Search for the cell housing the specified text and yield its [X, Y] center coordinate. 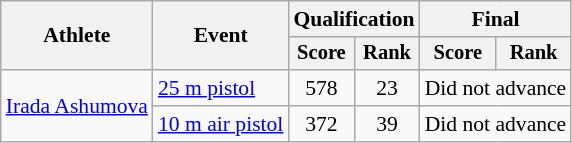
10 m air pistol [220, 124]
23 [386, 88]
Irada Ashumova [77, 106]
578 [321, 88]
Athlete [77, 36]
Event [220, 36]
39 [386, 124]
25 m pistol [220, 88]
Final [496, 19]
Qualification [354, 19]
372 [321, 124]
